Capture the cell that displays the provided text and extract its [X, Y] central coordinate. 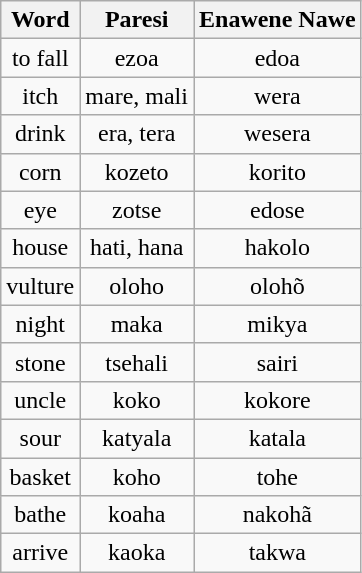
era, tera [137, 134]
bathe [40, 515]
edose [278, 210]
maka [137, 324]
sour [40, 438]
wera [278, 96]
stone [40, 362]
wesera [278, 134]
drink [40, 134]
vulture [40, 286]
arrive [40, 553]
sairi [278, 362]
kaoka [137, 553]
kozeto [137, 172]
basket [40, 477]
mikya [278, 324]
eye [40, 210]
to fall [40, 58]
koho [137, 477]
itch [40, 96]
korito [278, 172]
Enawene Nawe [278, 20]
oloho [137, 286]
Paresi [137, 20]
nakohã [278, 515]
uncle [40, 400]
hati, hana [137, 248]
zotse [137, 210]
corn [40, 172]
olohõ [278, 286]
katyala [137, 438]
tsehali [137, 362]
night [40, 324]
takwa [278, 553]
koko [137, 400]
Word [40, 20]
house [40, 248]
mare, mali [137, 96]
katala [278, 438]
edoa [278, 58]
koaha [137, 515]
tohe [278, 477]
ezoa [137, 58]
kokore [278, 400]
hakolo [278, 248]
